Provide the (X, Y) coordinate of the cell's center where the given text is located.  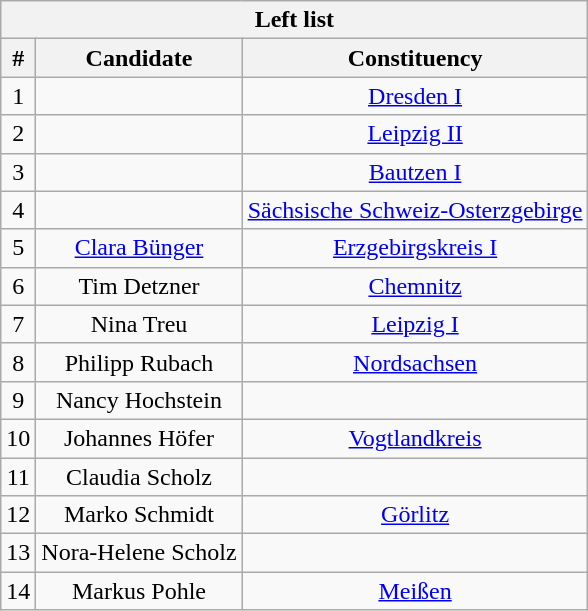
7 (18, 324)
Erzgebirgskreis I (415, 248)
14 (18, 591)
5 (18, 248)
3 (18, 172)
Meißen (415, 591)
Bautzen I (415, 172)
Nina Treu (139, 324)
1 (18, 96)
Leipzig I (415, 324)
Claudia Scholz (139, 477)
Johannes Höfer (139, 438)
Constituency (415, 58)
Nordsachsen (415, 362)
12 (18, 515)
10 (18, 438)
Dresden I (415, 96)
Markus Pohle (139, 591)
Chemnitz (415, 286)
Candidate (139, 58)
Marko Schmidt (139, 515)
Leipzig II (415, 134)
13 (18, 553)
Sächsische Schweiz-Osterzgebirge (415, 210)
6 (18, 286)
Left list (294, 20)
8 (18, 362)
9 (18, 400)
4 (18, 210)
Nora-Helene Scholz (139, 553)
2 (18, 134)
Vogtlandkreis (415, 438)
Nancy Hochstein (139, 400)
Tim Detzner (139, 286)
# (18, 58)
Clara Bünger (139, 248)
Görlitz (415, 515)
11 (18, 477)
Philipp Rubach (139, 362)
